For the text-containing cell, return its midpoint in [x, y] coordinate format. 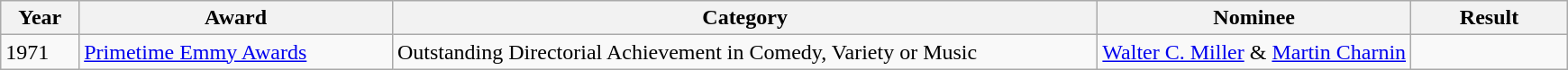
Nominee [1254, 18]
Award [236, 18]
Outstanding Directorial Achievement in Comedy, Variety or Music [744, 52]
1971 [40, 52]
Year [40, 18]
Walter C. Miller & Martin Charnin [1254, 52]
Primetime Emmy Awards [236, 52]
Category [744, 18]
Result [1490, 18]
